For the text-containing cell, return its midpoint in (X, Y) coordinate format. 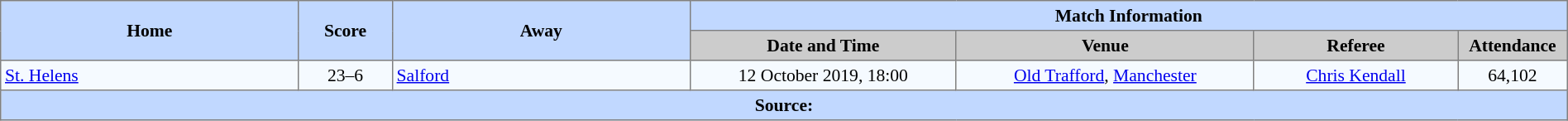
Date and Time (823, 46)
Match Information (1128, 16)
Score (346, 31)
12 October 2019, 18:00 (823, 75)
64,102 (1513, 75)
Attendance (1513, 46)
Away (541, 31)
Old Trafford, Manchester (1105, 75)
Venue (1105, 46)
Chris Kendall (1355, 75)
St. Helens (150, 75)
Source: (784, 105)
Home (150, 31)
23–6 (346, 75)
Salford (541, 75)
Referee (1355, 46)
